For the text-containing cell, return its midpoint in [x, y] coordinate format. 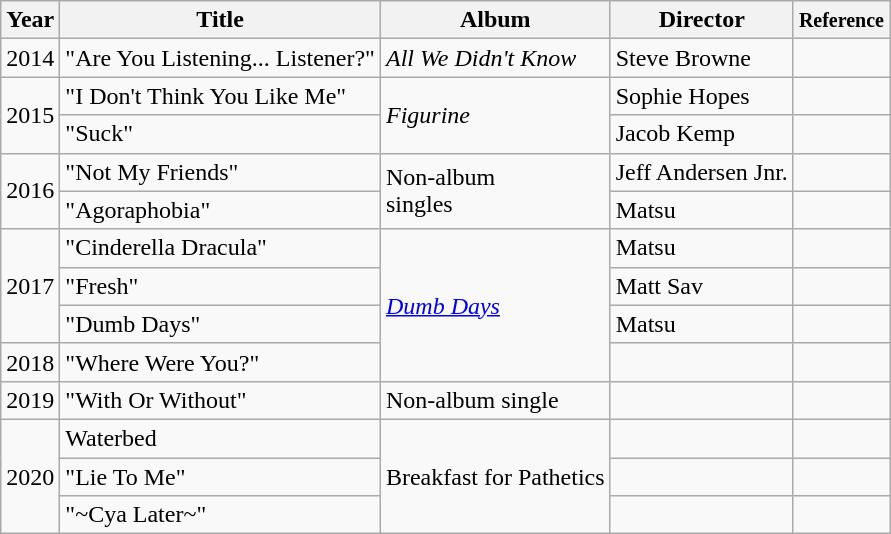
Sophie Hopes [702, 96]
2018 [30, 362]
"Fresh" [220, 286]
2015 [30, 115]
Reference [841, 20]
2016 [30, 191]
Waterbed [220, 438]
"~Cya Later~" [220, 515]
"Where Were You?" [220, 362]
Non-album single [495, 400]
Steve Browne [702, 58]
"Lie To Me" [220, 477]
Non-albumsingles [495, 191]
2014 [30, 58]
2020 [30, 476]
Matt Sav [702, 286]
"I Don't Think You Like Me" [220, 96]
"Dumb Days" [220, 324]
Jeff Andersen Jnr. [702, 172]
Breakfast for Pathetics [495, 476]
"Cinderella Dracula" [220, 248]
Year [30, 20]
"With Or Without" [220, 400]
Album [495, 20]
"Are You Listening... Listener?" [220, 58]
Figurine [495, 115]
Director [702, 20]
"Suck" [220, 134]
"Agoraphobia" [220, 210]
2019 [30, 400]
Dumb Days [495, 305]
Jacob Kemp [702, 134]
All We Didn't Know [495, 58]
"Not My Friends" [220, 172]
Title [220, 20]
2017 [30, 286]
